Identify which cell holds the provided text, then report its [x, y] central coordinate. 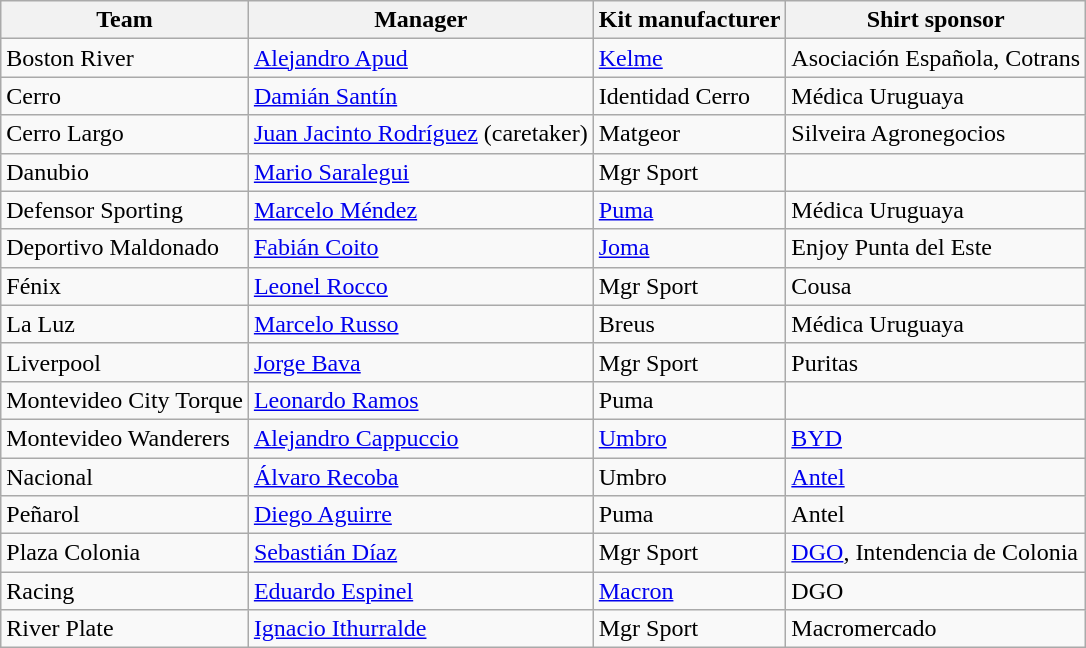
Diego Aguirre [420, 515]
Macromercado [936, 629]
Joma [690, 248]
Shirt sponsor [936, 20]
Montevideo Wanderers [125, 438]
DGO [936, 591]
Deportivo Maldonado [125, 248]
Enjoy Punta del Este [936, 248]
Mario Saralegui [420, 172]
Cerro [125, 96]
Boston River [125, 58]
Montevideo City Torque [125, 400]
DGO, Intendencia de Colonia [936, 553]
Jorge Bava [420, 362]
Sebastián Díaz [420, 553]
Damián Santín [420, 96]
Liverpool [125, 362]
Identidad Cerro [690, 96]
Puritas [936, 362]
Nacional [125, 477]
Alejandro Cappuccio [420, 438]
Marcelo Méndez [420, 210]
Team [125, 20]
Asociación Española, Cotrans [936, 58]
Danubio [125, 172]
BYD [936, 438]
Eduardo Espinel [420, 591]
Leonardo Ramos [420, 400]
Cerro Largo [125, 134]
Defensor Sporting [125, 210]
Juan Jacinto Rodríguez (caretaker) [420, 134]
Racing [125, 591]
Breus [690, 324]
Fénix [125, 286]
Kelme [690, 58]
Silveira Agronegocios [936, 134]
Álvaro Recoba [420, 477]
Matgeor [690, 134]
Ignacio Ithurralde [420, 629]
River Plate [125, 629]
Alejandro Apud [420, 58]
La Luz [125, 324]
Kit manufacturer [690, 20]
Cousa [936, 286]
Marcelo Russo [420, 324]
Leonel Rocco [420, 286]
Manager [420, 20]
Macron [690, 591]
Peñarol [125, 515]
Fabián Coito [420, 248]
Plaza Colonia [125, 553]
